For the text-containing cell, return its midpoint in (x, y) coordinate format. 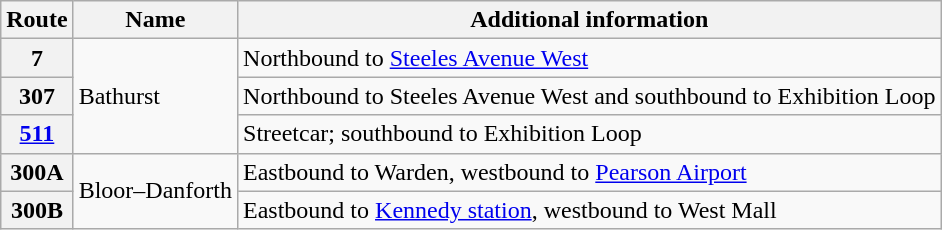
7 (37, 58)
511 (37, 134)
Northbound to Steeles Avenue West (590, 58)
Additional information (590, 20)
Eastbound to Kennedy station, westbound to West Mall (590, 210)
Eastbound to Warden, westbound to Pearson Airport (590, 172)
Northbound to Steeles Avenue West and southbound to Exhibition Loop (590, 96)
Name (155, 20)
Streetcar; southbound to Exhibition Loop (590, 134)
Route (37, 20)
300A (37, 172)
307 (37, 96)
Bathurst (155, 96)
300B (37, 210)
Bloor–Danforth (155, 191)
